Scan for the cell matching the given text and deliver its (X, Y) coordinate at center. 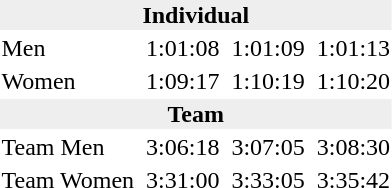
1:01:08 (183, 48)
Women (68, 81)
3:06:18 (183, 147)
3:08:30 (353, 147)
3:07:05 (268, 147)
Team Men (68, 147)
Team (196, 114)
1:10:19 (268, 81)
1:10:20 (353, 81)
1:09:17 (183, 81)
1:01:13 (353, 48)
1:01:09 (268, 48)
Men (68, 48)
Individual (196, 15)
